Find where the given text appears and provide that cell's center as (X, Y) coordinate. 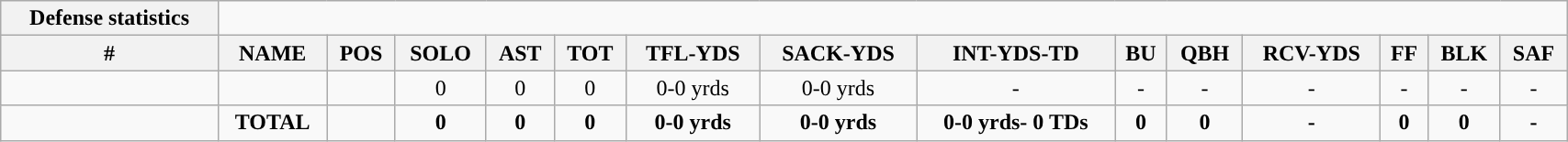
FF (1404, 53)
TOTAL (272, 123)
RCV-YDS (1312, 53)
NAME (272, 53)
0-0 yrds- 0 TDs (1016, 123)
TOT (590, 53)
QBH (1204, 53)
SOLO (441, 53)
BU (1141, 53)
POS (361, 53)
Defense statistics (110, 18)
# (110, 53)
INT-YDS-TD (1016, 53)
AST (520, 53)
SAF (1533, 53)
SACK-YDS (838, 53)
TFL-YDS (693, 53)
BLK (1464, 53)
